Extract the [x, y] coordinate from the center of the cell holding the provided text.  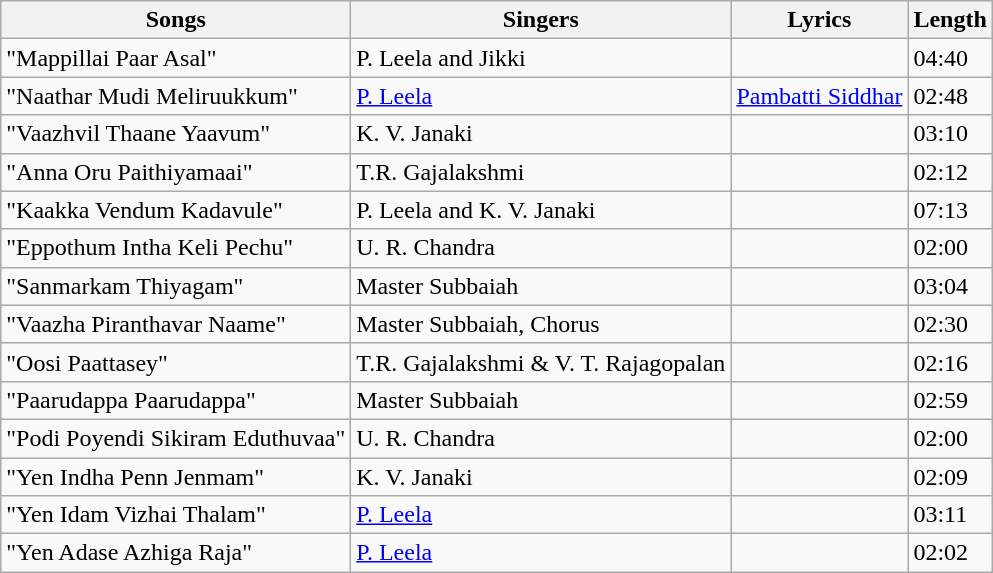
03:11 [950, 515]
02:02 [950, 553]
02:09 [950, 477]
02:48 [950, 96]
"Yen Adase Azhiga Raja" [176, 553]
"Naathar Mudi Meliruukkum" [176, 96]
Singers [541, 20]
"Anna Oru Paithiyamaai" [176, 172]
"Paarudappa Paarudappa" [176, 400]
"Eppothum Intha Keli Pechu" [176, 248]
02:59 [950, 400]
P. Leela and K. V. Janaki [541, 210]
"Kaakka Vendum Kadavule" [176, 210]
"Yen Indha Penn Jenmam" [176, 477]
"Sanmarkam Thiyagam" [176, 286]
Pambatti Siddhar [820, 96]
03:04 [950, 286]
Master Subbaiah, Chorus [541, 324]
"Podi Poyendi Sikiram Eduthuvaa" [176, 438]
Lyrics [820, 20]
Songs [176, 20]
02:30 [950, 324]
"Vaazha Piranthavar Naame" [176, 324]
"Mappillai Paar Asal" [176, 58]
T.R. Gajalakshmi [541, 172]
Length [950, 20]
"Oosi Paattasey" [176, 362]
04:40 [950, 58]
"Vaazhvil Thaane Yaavum" [176, 134]
"Yen Idam Vizhai Thalam" [176, 515]
03:10 [950, 134]
02:16 [950, 362]
02:12 [950, 172]
T.R. Gajalakshmi & V. T. Rajagopalan [541, 362]
P. Leela and Jikki [541, 58]
07:13 [950, 210]
